Detect which cell encompasses the target text, then output its [X, Y] center coordinate. 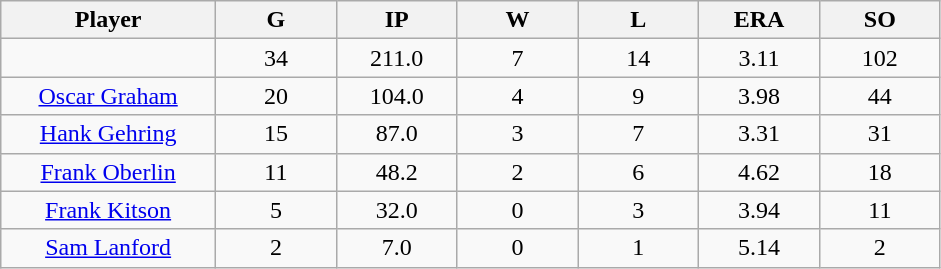
7.0 [396, 248]
5.14 [760, 248]
32.0 [396, 210]
20 [276, 96]
Frank Oberlin [108, 172]
G [276, 20]
3.94 [760, 210]
4 [518, 96]
211.0 [396, 58]
102 [880, 58]
4.62 [760, 172]
3.98 [760, 96]
48.2 [396, 172]
5 [276, 210]
W [518, 20]
Sam Lanford [108, 248]
1 [638, 248]
Oscar Graham [108, 96]
3.31 [760, 134]
IP [396, 20]
18 [880, 172]
Hank Gehring [108, 134]
3.11 [760, 58]
31 [880, 134]
6 [638, 172]
15 [276, 134]
34 [276, 58]
9 [638, 96]
ERA [760, 20]
87.0 [396, 134]
L [638, 20]
SO [880, 20]
104.0 [396, 96]
Player [108, 20]
44 [880, 96]
Frank Kitson [108, 210]
14 [638, 58]
